Capture the cell that displays the provided text and extract its [x, y] central coordinate. 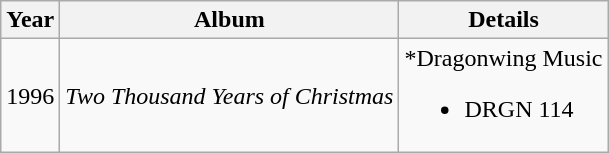
Album [230, 20]
Two Thousand Years of Christmas [230, 96]
Year [30, 20]
Details [504, 20]
*Dragonwing MusicDRGN 114 [504, 96]
1996 [30, 96]
